Locate the cell with the specified text and output its [X, Y] center coordinate. 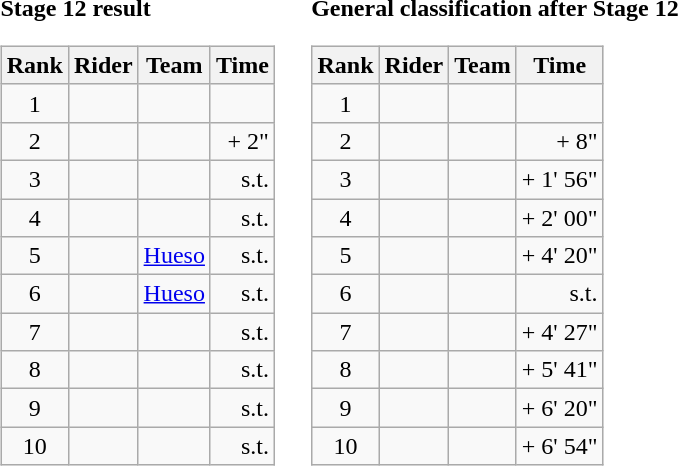
+ 4' 27" [560, 332]
+ 2" [242, 141]
+ 5' 41" [560, 370]
+ 6' 20" [560, 408]
+ 1' 56" [560, 179]
+ 2' 00" [560, 217]
+ 6' 54" [560, 446]
+ 4' 20" [560, 256]
+ 8" [560, 141]
